Identify which cell holds the provided text, then report its [X, Y] central coordinate. 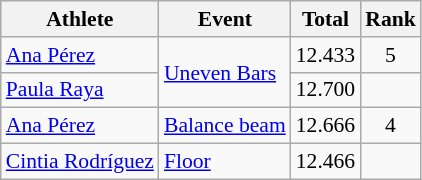
Balance beam [225, 126]
Athlete [80, 19]
4 [390, 126]
Cintia Rodríguez [80, 162]
Rank [390, 19]
12.433 [326, 55]
Uneven Bars [225, 72]
12.700 [326, 90]
Paula Raya [80, 90]
Total [326, 19]
Floor [225, 162]
5 [390, 55]
12.466 [326, 162]
12.666 [326, 126]
Event [225, 19]
